Locate the cell with the specified text and output its (X, Y) center coordinate. 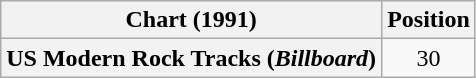
Chart (1991) (192, 20)
Position (429, 20)
US Modern Rock Tracks (Billboard) (192, 58)
30 (429, 58)
